Extract the [X, Y] coordinate from the center of the cell holding the provided text.  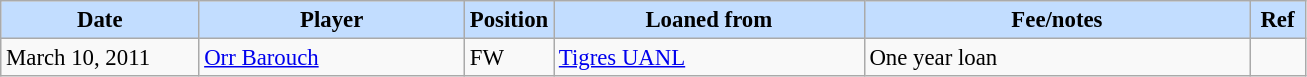
Loaned from [710, 20]
Date [100, 20]
Fee/notes [1057, 20]
Tigres UANL [710, 58]
March 10, 2011 [100, 58]
Position [508, 20]
One year loan [1057, 58]
Orr Barouch [332, 58]
FW [508, 58]
Player [332, 20]
Ref [1278, 20]
